Scan for the cell matching the given text and deliver its (x, y) coordinate at center. 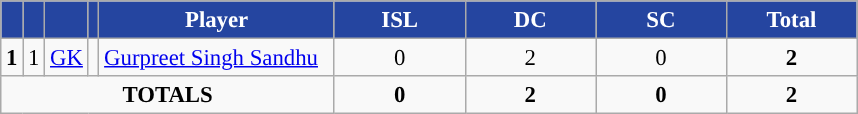
Gurpreet Singh Sandhu (217, 58)
SC (662, 20)
GK (67, 58)
DC (530, 20)
ISL (400, 20)
Player (217, 20)
TOTALS (168, 95)
Total (792, 20)
